Return (X, Y) of the center of cell containing provided text 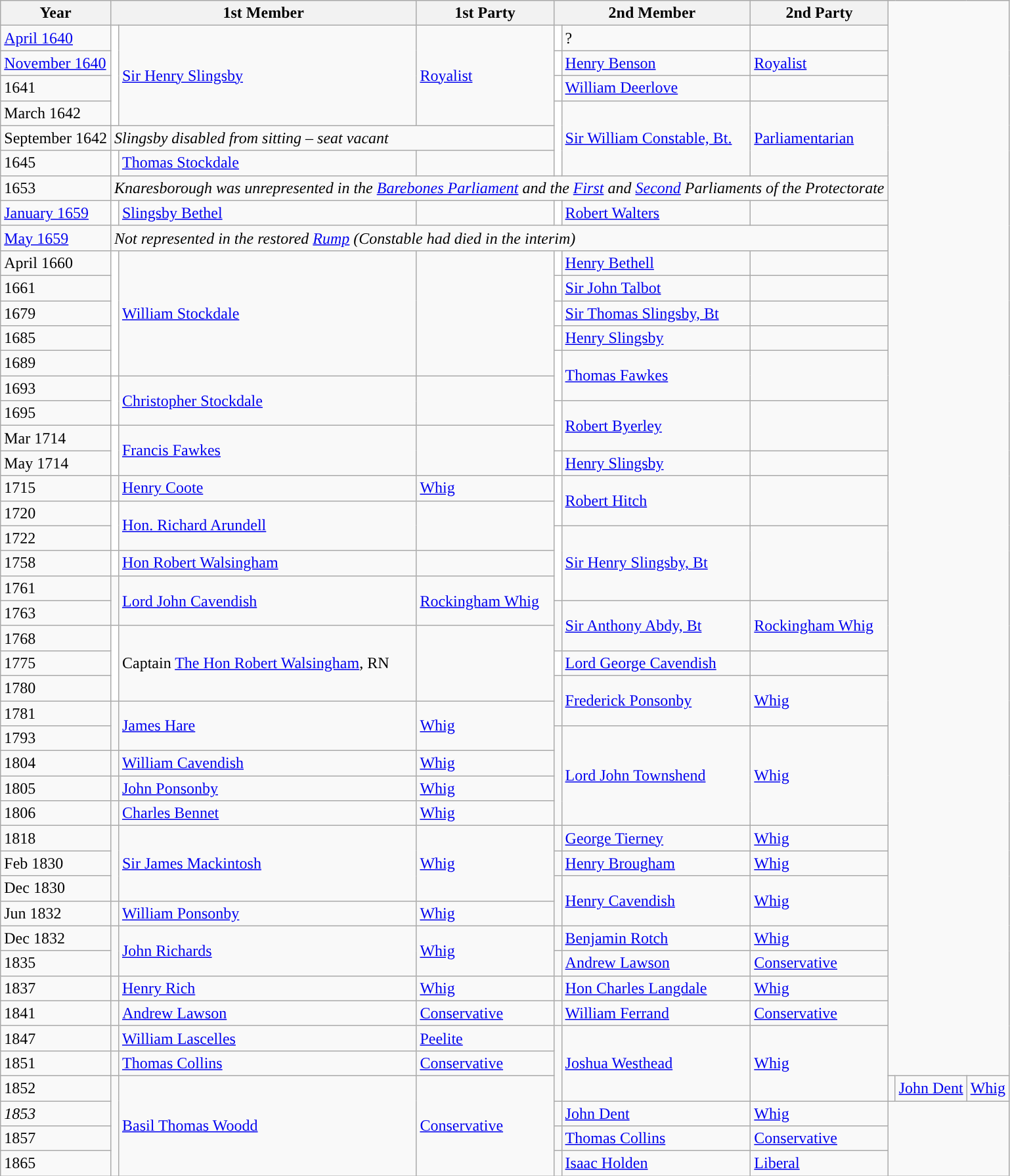
1805 (56, 788)
1st Party (485, 13)
1841 (56, 1013)
William Ferrand (656, 1013)
1851 (56, 1063)
Hon Charles Langdale (656, 988)
1804 (56, 763)
1695 (56, 413)
May 1659 (56, 238)
1720 (56, 513)
Henry Cavendish (656, 901)
Henry Brougham (656, 863)
September 1642 (56, 138)
Dec 1832 (56, 938)
Isaac Holden (656, 1164)
1857 (56, 1139)
1847 (56, 1038)
Christopher Stockdale (267, 401)
1645 (56, 163)
2nd Party (820, 13)
1775 (56, 663)
1853 (56, 1114)
Peelite (485, 1038)
Basil Thomas Woodd (267, 1125)
1818 (56, 838)
William Cavendish (267, 763)
1689 (56, 363)
April 1640 (56, 38)
1693 (56, 388)
January 1659 (56, 213)
Liberal (820, 1164)
Sir Thomas Slingsby, Bt (656, 313)
1780 (56, 688)
1722 (56, 538)
Mar 1714 (56, 438)
James Hare (267, 725)
William Lascelles (267, 1038)
William Stockdale (267, 313)
Parliamentarian (820, 138)
Slingsby disabled from sitting – seat vacant (332, 138)
2nd Member (652, 13)
1758 (56, 563)
1852 (56, 1088)
William Deerlove (656, 88)
Henry Coote (267, 488)
Henry Rich (267, 988)
George Tierney (656, 838)
Hon. Richard Arundell (267, 526)
Henry Bethell (656, 263)
Thomas Stockdale (267, 163)
John Richards (267, 951)
May 1714 (56, 463)
Charles Bennet (267, 813)
Benjamin Rotch (656, 938)
Henry Benson (656, 63)
Joshua Westhead (656, 1063)
Sir Henry Slingsby (267, 76)
Thomas Fawkes (656, 376)
April 1660 (56, 263)
Frederick Ponsonby (656, 700)
1st Member (263, 13)
Not represented in the restored Rump (Constable had died in the interim) (499, 238)
1761 (56, 588)
? (656, 38)
Lord John Cavendish (267, 600)
1679 (56, 313)
Year (56, 13)
Robert Walters (656, 213)
Slingsby Bethel (267, 213)
Francis Fawkes (267, 451)
Sir Henry Slingsby, Bt (656, 563)
March 1642 (56, 113)
William Ponsonby (267, 913)
Sir John Talbot (656, 288)
Sir James Mackintosh (267, 863)
1837 (56, 988)
John Ponsonby (267, 788)
Captain The Hon Robert Walsingham, RN (267, 663)
1715 (56, 488)
1781 (56, 713)
Lord John Townshend (656, 776)
Sir Anthony Abdy, Bt (656, 625)
1641 (56, 88)
Jun 1832 (56, 913)
Dec 1830 (56, 888)
1653 (56, 188)
Feb 1830 (56, 863)
1865 (56, 1164)
1806 (56, 813)
Knaresborough was unrepresented in the Barebones Parliament and the First and Second Parliaments of the Protectorate (499, 188)
Robert Hitch (656, 501)
1793 (56, 738)
Robert Byerley (656, 426)
Sir William Constable, Bt. (656, 138)
Lord George Cavendish (656, 663)
Hon Robert Walsingham (267, 563)
1768 (56, 638)
1661 (56, 288)
1685 (56, 338)
1763 (56, 613)
1835 (56, 963)
November 1640 (56, 63)
